Output the (X, Y) coordinate of the center of the cell containing the given text.  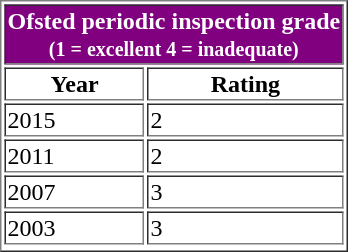
Rating (246, 84)
Year (74, 84)
2015 (74, 120)
2003 (74, 228)
2007 (74, 192)
Ofsted periodic inspection grade(1 = excellent 4 = inadequate) (174, 34)
2011 (74, 156)
